Identify which cell holds the provided text, then report its [x, y] central coordinate. 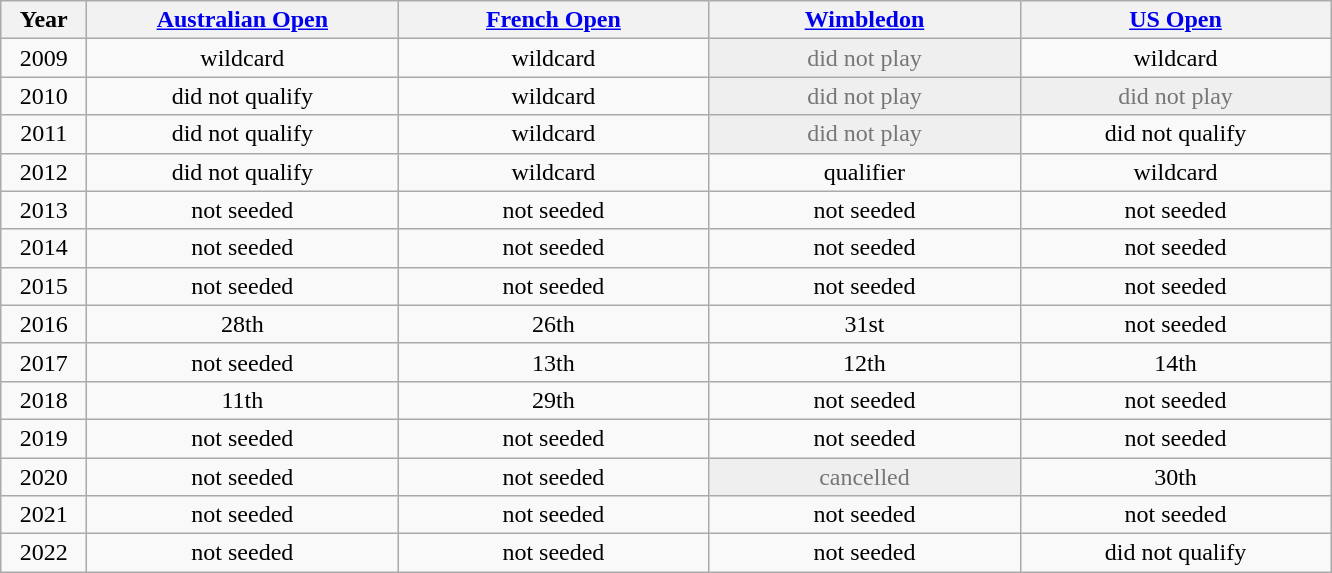
2021 [44, 515]
13th [554, 362]
2011 [44, 134]
2014 [44, 248]
qualifier [864, 172]
30th [1176, 477]
French Open [554, 20]
29th [554, 400]
11th [242, 400]
2022 [44, 553]
2012 [44, 172]
2013 [44, 210]
2017 [44, 362]
2018 [44, 400]
US Open [1176, 20]
Australian Open [242, 20]
2015 [44, 286]
14th [1176, 362]
26th [554, 324]
31st [864, 324]
2019 [44, 438]
Year [44, 20]
2016 [44, 324]
28th [242, 324]
12th [864, 362]
Wimbledon [864, 20]
2009 [44, 58]
2010 [44, 96]
2020 [44, 477]
cancelled [864, 477]
